Search for the cell housing the specified text and yield its [X, Y] center coordinate. 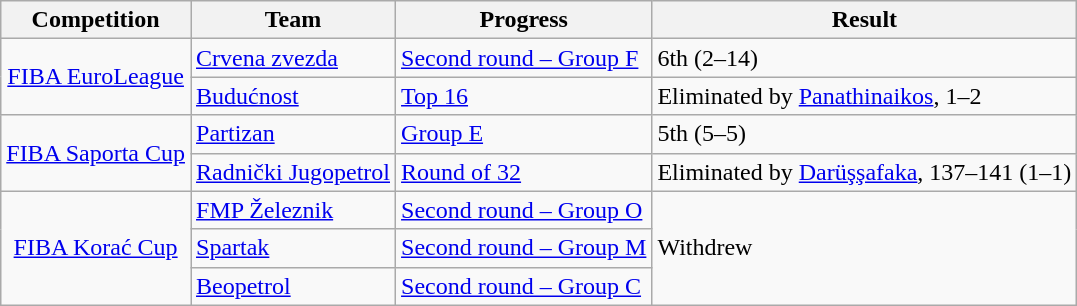
Group E [524, 134]
6th (2–14) [864, 58]
Second round – Group F [524, 58]
Beopetrol [292, 286]
FIBA Korać Cup [96, 248]
Partizan [292, 134]
Crvena zvezda [292, 58]
Second round – Group O [524, 210]
Team [292, 20]
Competition [96, 20]
Progress [524, 20]
5th (5–5) [864, 134]
Eliminated by Darüşşafaka, 137–141 (1–1) [864, 172]
Round of 32 [524, 172]
FIBA Saporta Cup [96, 153]
Budućnost [292, 96]
Withdrew [864, 248]
FIBA EuroLeague [96, 77]
Second round – Group M [524, 248]
Second round – Group C [524, 286]
Result [864, 20]
FMP Železnik [292, 210]
Eliminated by Panathinaikos, 1–2 [864, 96]
Spartak [292, 248]
Top 16 [524, 96]
Radnički Jugopetrol [292, 172]
